Locate the cell with the specified text and output its (X, Y) center coordinate. 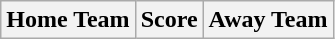
Score (169, 20)
Away Team (268, 20)
Home Team (68, 20)
